Scan for the cell matching the given text and deliver its [X, Y] coordinate at center. 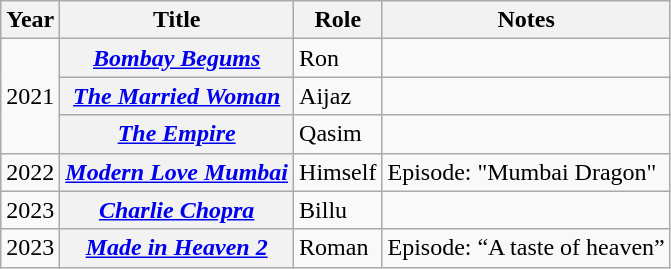
Role [338, 20]
Billu [338, 210]
Notes [526, 20]
Bombay Begums [177, 58]
Year [30, 20]
Qasim [338, 134]
Episode: "Mumbai Dragon" [526, 172]
Episode: “A taste of heaven” [526, 248]
The Married Woman [177, 96]
Himself [338, 172]
Aijaz [338, 96]
2021 [30, 96]
The Empire [177, 134]
Made in Heaven 2 [177, 248]
Roman [338, 248]
Ron [338, 58]
Modern Love Mumbai [177, 172]
Charlie Chopra [177, 210]
Title [177, 20]
2022 [30, 172]
